From the cell containing the given text, extract its center point as (X, Y) coordinate. 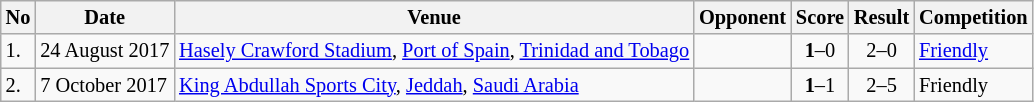
1–0 (820, 51)
Competition (973, 17)
Result (882, 17)
2–0 (882, 51)
24 August 2017 (104, 51)
Venue (434, 17)
Opponent (742, 17)
1. (18, 51)
Score (820, 17)
7 October 2017 (104, 85)
2–5 (882, 85)
King Abdullah Sports City, Jeddah, Saudi Arabia (434, 85)
2. (18, 85)
No (18, 17)
Date (104, 17)
Hasely Crawford Stadium, Port of Spain, Trinidad and Tobago (434, 51)
1–1 (820, 85)
